Return (x, y) of the center of cell containing provided text 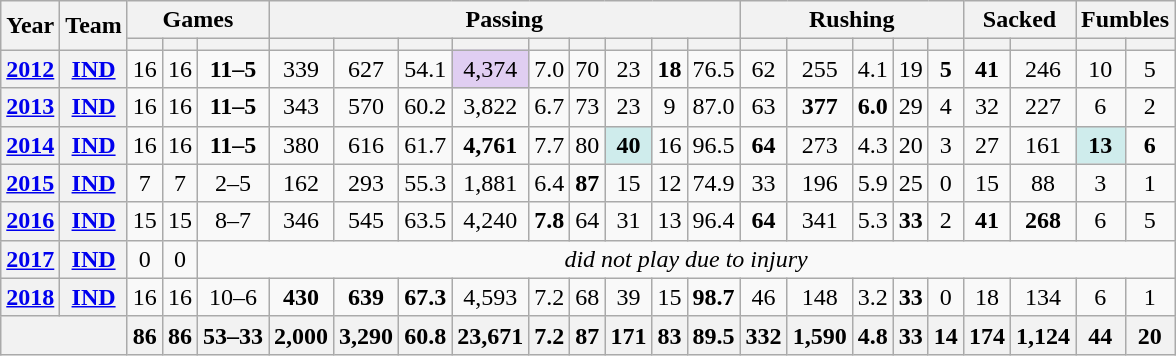
19 (910, 69)
162 (302, 183)
4,593 (490, 297)
6.0 (872, 107)
10–6 (232, 297)
227 (1042, 107)
7.8 (550, 221)
3,822 (490, 107)
343 (302, 107)
60.2 (426, 107)
161 (1042, 145)
4,761 (490, 145)
96.5 (714, 145)
29 (910, 107)
2016 (30, 221)
268 (1042, 221)
12 (670, 183)
89.5 (714, 335)
Passing (505, 20)
7.0 (550, 69)
148 (820, 297)
1,124 (1042, 335)
627 (366, 69)
88 (1042, 183)
27 (986, 145)
2,000 (302, 335)
4.8 (872, 335)
46 (764, 297)
3,290 (366, 335)
Sacked (1019, 20)
3.2 (872, 297)
74.9 (714, 183)
10 (1101, 69)
87.0 (714, 107)
70 (588, 69)
62 (764, 69)
196 (820, 183)
Fumbles (1126, 20)
54.1 (426, 69)
14 (946, 335)
2015 (30, 183)
5.3 (872, 221)
63.5 (426, 221)
83 (670, 335)
53–33 (232, 335)
246 (1042, 69)
273 (820, 145)
2013 (30, 107)
430 (302, 297)
545 (366, 221)
8–7 (232, 221)
Rushing (852, 20)
171 (628, 335)
4.1 (872, 69)
377 (820, 107)
2017 (30, 259)
332 (764, 335)
2014 (30, 145)
293 (366, 183)
6.7 (550, 107)
255 (820, 69)
73 (588, 107)
9 (670, 107)
76.5 (714, 69)
4,240 (490, 221)
96.4 (714, 221)
570 (366, 107)
346 (302, 221)
1,590 (820, 335)
Year (30, 26)
40 (628, 145)
44 (1101, 335)
did not play due to injury (686, 259)
39 (628, 297)
55.3 (426, 183)
1,881 (490, 183)
31 (628, 221)
98.7 (714, 297)
339 (302, 69)
61.7 (426, 145)
6.4 (550, 183)
67.3 (426, 297)
134 (1042, 297)
5.9 (872, 183)
616 (366, 145)
341 (820, 221)
639 (366, 297)
2–5 (232, 183)
Games (198, 20)
4 (946, 107)
380 (302, 145)
32 (986, 107)
23,671 (490, 335)
68 (588, 297)
2018 (30, 297)
63 (764, 107)
60.8 (426, 335)
4.3 (872, 145)
2012 (30, 69)
25 (910, 183)
Team (94, 26)
7.7 (550, 145)
80 (588, 145)
4,374 (490, 69)
174 (986, 335)
